For the text-containing cell, return its midpoint in (x, y) coordinate format. 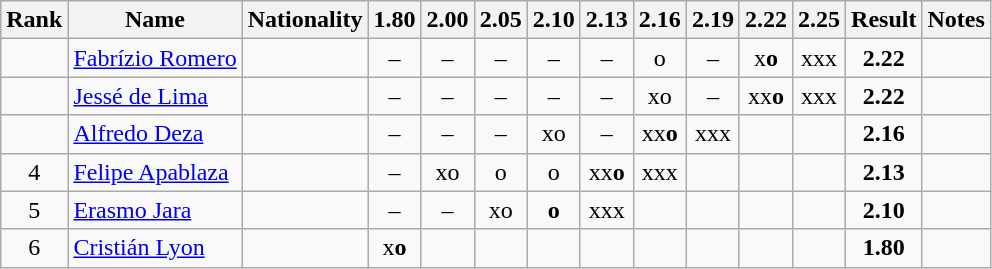
Cristián Lyon (155, 248)
Alfredo Deza (155, 134)
Erasmo Jara (155, 210)
Name (155, 20)
Felipe Apablaza (155, 172)
Result (884, 20)
Nationality (305, 20)
2.00 (448, 20)
6 (34, 248)
Notes (956, 20)
Fabrízio Romero (155, 58)
2.19 (712, 20)
Jessé de Lima (155, 96)
Rank (34, 20)
5 (34, 210)
2.05 (500, 20)
2.25 (818, 20)
4 (34, 172)
